Capture the cell that displays the provided text and extract its [x, y] central coordinate. 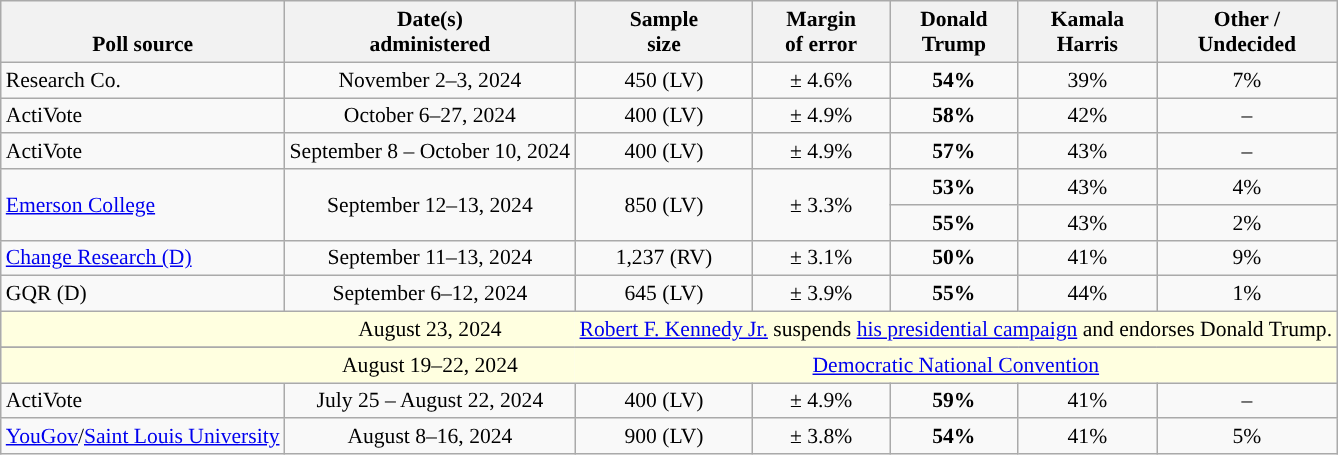
DonaldTrump [954, 32]
Change Research (D) [143, 258]
44% [1087, 294]
GQR (D) [143, 294]
KamalaHarris [1087, 32]
September 8 – October 10, 2024 [430, 152]
YouGov/Saint Louis University [143, 437]
September 11–13, 2024 [430, 258]
Research Co. [143, 80]
Robert F. Kennedy Jr. suspends his presidential campaign and endorses Donald Trump. [956, 330]
September 12–13, 2024 [430, 204]
Date(s)administered [430, 32]
39% [1087, 80]
9% [1248, 258]
Democratic National Convention [956, 365]
Other /Undecided [1248, 32]
1,237 (RV) [664, 258]
September 6–12, 2024 [430, 294]
± 4.6% [822, 80]
± 3.8% [822, 437]
± 3.9% [822, 294]
August 19–22, 2024 [430, 365]
4% [1248, 187]
± 3.3% [822, 204]
November 2–3, 2024 [430, 80]
42% [1087, 116]
1% [1248, 294]
October 6–27, 2024 [430, 116]
850 (LV) [664, 204]
5% [1248, 437]
Emerson College [143, 204]
August 23, 2024 [430, 330]
2% [1248, 223]
Marginof error [822, 32]
59% [954, 401]
645 (LV) [664, 294]
900 (LV) [664, 437]
± 3.1% [822, 258]
50% [954, 258]
July 25 – August 22, 2024 [430, 401]
7% [1248, 80]
August 8–16, 2024 [430, 437]
450 (LV) [664, 80]
58% [954, 116]
Samplesize [664, 32]
53% [954, 187]
Poll source [143, 32]
57% [954, 152]
